Determine the [X, Y] coordinate at the center of the cell enclosing the given text.  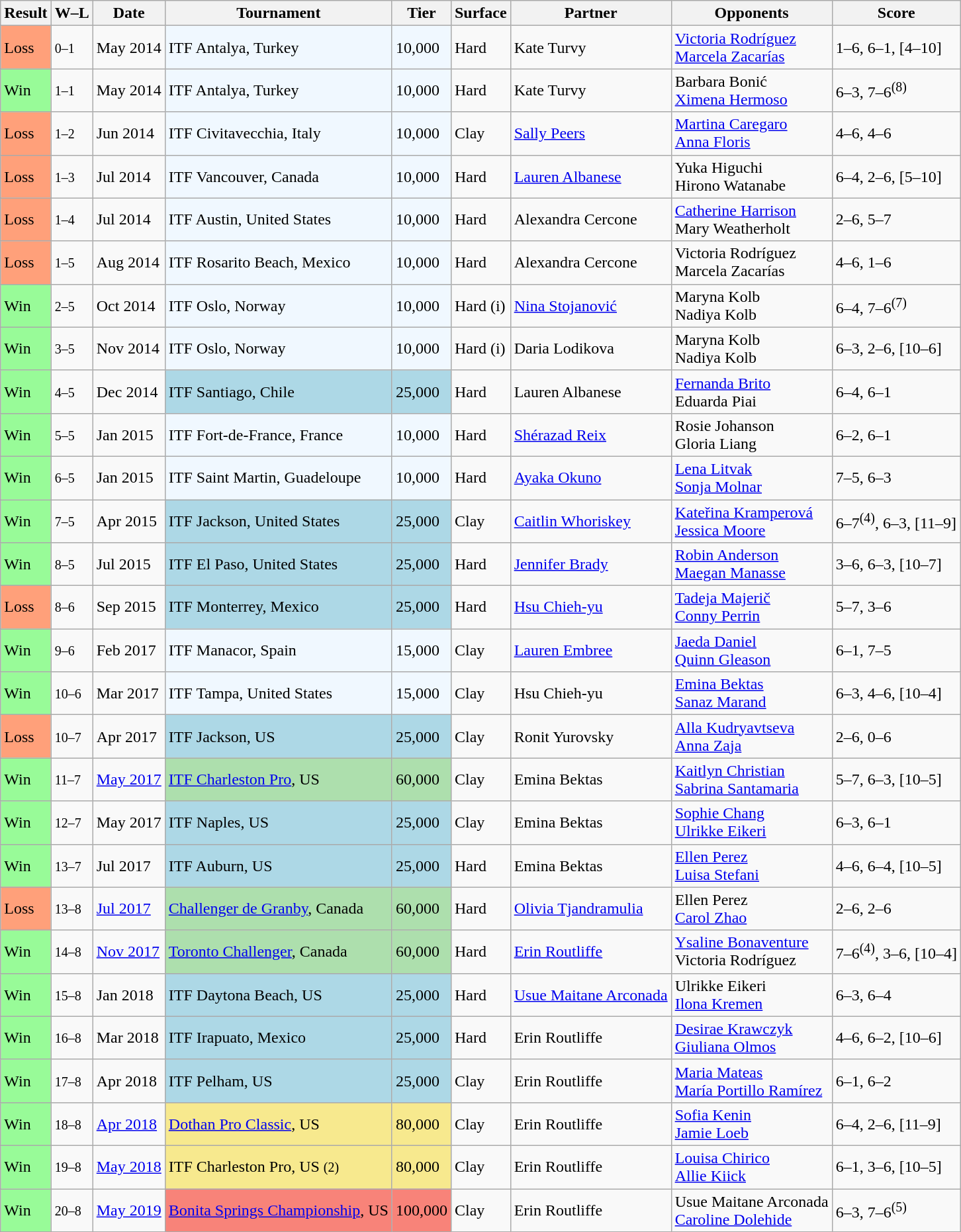
3–6, 6–3, [10–7] [896, 564]
17–8 [71, 1080]
1–5 [71, 262]
6–3, 6–1 [896, 822]
Alla Kudryavtseva Anna Zaja [752, 736]
13–8 [71, 908]
15–8 [71, 994]
ITF Rosarito Beach, Mexico [278, 262]
19–8 [71, 1166]
9–6 [71, 650]
Jun 2014 [128, 134]
Dothan Pro Classic, US [278, 1124]
5–5 [71, 434]
Aug 2014 [128, 262]
Jaeda Daniel Quinn Gleason [752, 650]
Martina Caregaro Anna Floris [752, 134]
5–7, 6–3, [10–5] [896, 780]
4–6, 6–2, [10–6] [896, 1038]
Bonita Springs Championship, US [278, 1210]
ITF Charleston Pro, US (2) [278, 1166]
6–3, 7–6(5) [896, 1210]
6–4, 2–6, [5–10] [896, 176]
8–5 [71, 564]
Toronto Challenger, Canada [278, 952]
ITF Naples, US [278, 822]
Daria Lodikova [590, 348]
Yuka Higuchi Hirono Watanabe [752, 176]
ITF Charleston Pro, US [278, 780]
20–8 [71, 1210]
Ysaline Bonaventure Victoria Rodríguez [752, 952]
ITF Jackson, US [278, 736]
6–7(4), 6–3, [11–9] [896, 520]
Mar 2018 [128, 1038]
ITF Santiago, Chile [278, 392]
1–3 [71, 176]
Catherine Harrison Mary Weatherholt [752, 220]
3–5 [71, 348]
6–1, 3–6, [10–5] [896, 1166]
Fernanda Brito Eduarda Piai [752, 392]
Kateřina Kramperová Jessica Moore [752, 520]
Rosie Johanson Gloria Liang [752, 434]
11–7 [71, 780]
6–5 [71, 478]
6–4, 2–6, [11–9] [896, 1124]
6–3, 2–6, [10–6] [896, 348]
10–6 [71, 694]
Sofia Kenin Jamie Loeb [752, 1124]
12–7 [71, 822]
7–6(4), 3–6, [10–4] [896, 952]
Result [26, 13]
ITF Jackson, United States [278, 520]
ITF Saint Martin, Guadeloupe [278, 478]
Tournament [278, 13]
6–3, 6–4 [896, 994]
Apr 2015 [128, 520]
Nov 2014 [128, 348]
Ellen Perez Luisa Stefani [752, 866]
May 2018 [128, 1166]
13–7 [71, 866]
2–6, 0–6 [896, 736]
Sally Peers [590, 134]
Maria Mateas María Portillo Ramírez [752, 1080]
Robin Anderson Maegan Manasse [752, 564]
Dec 2014 [128, 392]
6–1, 7–5 [896, 650]
4–6, 6–4, [10–5] [896, 866]
ITF Pelham, US [278, 1080]
Ronit Yurovsky [590, 736]
5–7, 3–6 [896, 608]
Score [896, 13]
2–6, 2–6 [896, 908]
14–8 [71, 952]
Ayaka Okuno [590, 478]
Barbara Bonić Ximena Hermoso [752, 90]
ITF Vancouver, Canada [278, 176]
ITF El Paso, United States [278, 564]
ITF Fort-de-France, France [278, 434]
Partner [590, 13]
Nina Stojanović [590, 306]
Shérazad Reix [590, 434]
Mar 2017 [128, 694]
Date [128, 13]
Apr 2017 [128, 736]
ITF Monterrey, Mexico [278, 608]
100,000 [421, 1210]
6–3, 4–6, [10–4] [896, 694]
Lena Litvak Sonja Molnar [752, 478]
Olivia Tjandramulia [590, 908]
18–8 [71, 1124]
ITF Daytona Beach, US [278, 994]
Jul 2015 [128, 564]
6–3, 7–6(8) [896, 90]
0–1 [71, 48]
Jan 2018 [128, 994]
Usue Maitane Arconada [590, 994]
10–7 [71, 736]
Ulrikke Eikeri Ilona Kremen [752, 994]
6–4, 7–6(7) [896, 306]
Feb 2017 [128, 650]
7–5 [71, 520]
May 2019 [128, 1210]
ITF Tampa, United States [278, 694]
1–2 [71, 134]
2–6, 5–7 [896, 220]
Louisa Chirico Allie Kiick [752, 1166]
Tadeja Majerič Conny Perrin [752, 608]
ITF Auburn, US [278, 866]
6–2, 6–1 [896, 434]
6–1, 6–2 [896, 1080]
Opponents [752, 13]
ITF Irapuato, Mexico [278, 1038]
Jennifer Brady [590, 564]
Surface [480, 13]
4–6, 1–6 [896, 262]
Kaitlyn Christian Sabrina Santamaria [752, 780]
Desirae Krawczyk Giuliana Olmos [752, 1038]
16–8 [71, 1038]
4–5 [71, 392]
6–4, 6–1 [896, 392]
Sep 2015 [128, 608]
Sophie Chang Ulrikke Eikeri [752, 822]
W–L [71, 13]
4–6, 4–6 [896, 134]
2–5 [71, 306]
Nov 2017 [128, 952]
ITF Austin, United States [278, 220]
Oct 2014 [128, 306]
Tier [421, 13]
ITF Civitavecchia, Italy [278, 134]
1–1 [71, 90]
1–4 [71, 220]
Lauren Embree [590, 650]
Ellen Perez Carol Zhao [752, 908]
Challenger de Granby, Canada [278, 908]
Usue Maitane Arconada Caroline Dolehide [752, 1210]
Caitlin Whoriskey [590, 520]
8–6 [71, 608]
ITF Manacor, Spain [278, 650]
7–5, 6–3 [896, 478]
1–6, 6–1, [4–10] [896, 48]
Emina Bektas Sanaz Marand [752, 694]
